Capture the cell that displays the provided text and extract its (x, y) central coordinate. 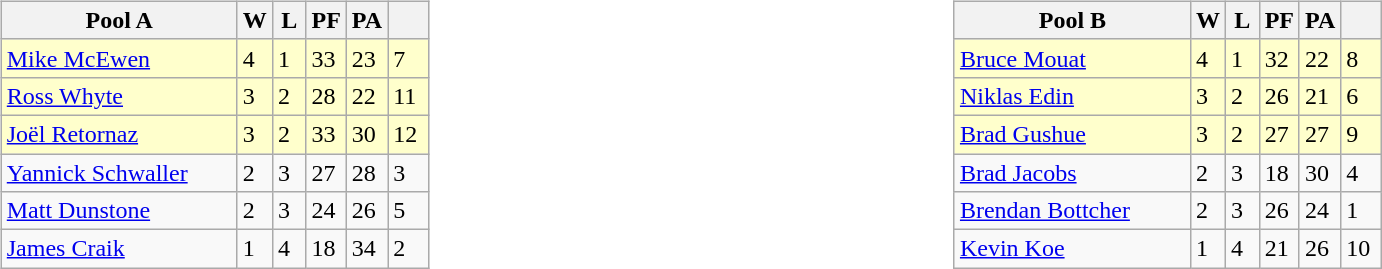
5 (408, 211)
Brad Gushue (1072, 134)
9 (1362, 134)
6 (1362, 96)
8 (1362, 58)
Pool A (119, 20)
Mike McEwen (119, 58)
23 (366, 58)
7 (408, 58)
Niklas Edin (1072, 96)
Ross Whyte (119, 96)
12 (408, 134)
Joël Retornaz (119, 134)
34 (366, 249)
Matt Dunstone (119, 211)
Yannick Schwaller (119, 173)
Pool B (1072, 20)
32 (1279, 58)
Brendan Bottcher (1072, 211)
Kevin Koe (1072, 249)
James Craik (119, 249)
Bruce Mouat (1072, 58)
Brad Jacobs (1072, 173)
10 (1362, 249)
11 (408, 96)
